Extract the [X, Y] coordinate from the center of the cell holding the provided text.  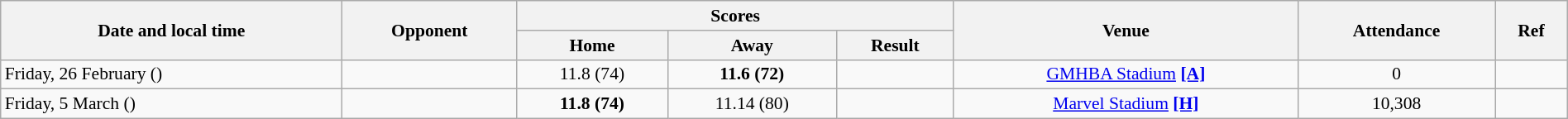
Friday, 26 February () [172, 74]
0 [1396, 74]
11.14 (80) [752, 104]
Result [895, 45]
Venue [1126, 30]
10,308 [1396, 104]
Opponent [430, 30]
Ref [1532, 30]
Away [752, 45]
11.6 (72) [752, 74]
Scores [735, 16]
Home [592, 45]
Marvel Stadium [H] [1126, 104]
GMHBA Stadium [A] [1126, 74]
Date and local time [172, 30]
Friday, 5 March () [172, 104]
Attendance [1396, 30]
